Pinpoint the cell where the given text exists, returning its [x, y] midpoint coordinate. 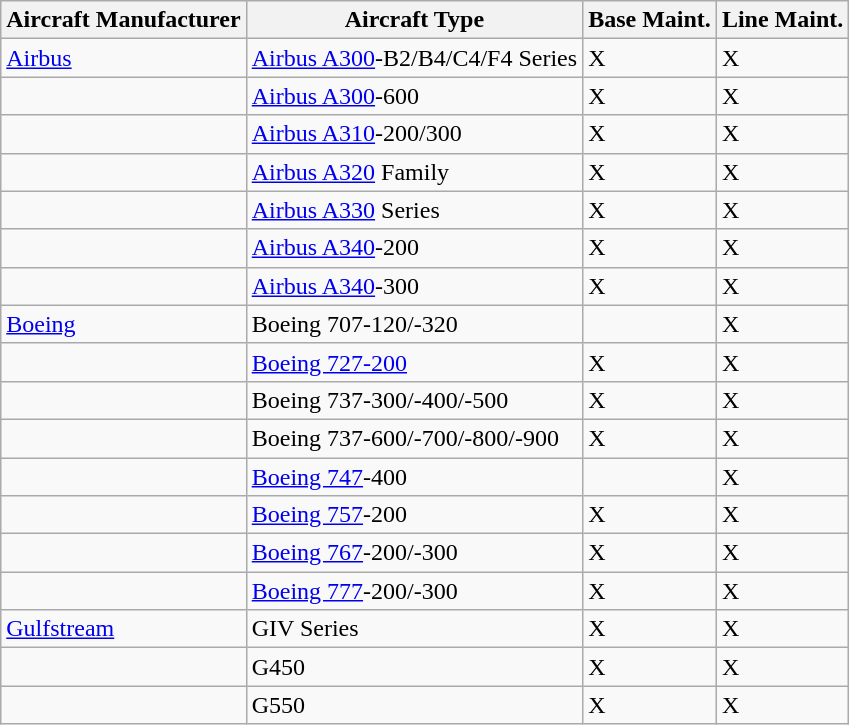
Airbus A300-600 [414, 96]
Airbus A330 Series [414, 210]
Boeing [124, 324]
G450 [414, 667]
GIV Series [414, 629]
Line Maint. [782, 20]
Gulfstream [124, 629]
Boeing 737-600/-700/-800/-900 [414, 438]
Boeing 777-200/-300 [414, 591]
Aircraft Manufacturer [124, 20]
Boeing 707-120/-320 [414, 324]
Airbus A310-200/300 [414, 134]
Boeing 737-300/-400/-500 [414, 400]
Airbus [124, 58]
G550 [414, 705]
Airbus A340-200 [414, 248]
Boeing 767-200/-300 [414, 553]
Boeing 747-400 [414, 477]
Aircraft Type [414, 20]
Airbus A300-B2/B4/C4/F4 Series [414, 58]
Airbus A340-300 [414, 286]
Airbus A320 Family [414, 172]
Boeing 757-200 [414, 515]
Base Maint. [650, 20]
Boeing 727-200 [414, 362]
